Scan for the cell matching the given text and deliver its [X, Y] coordinate at center. 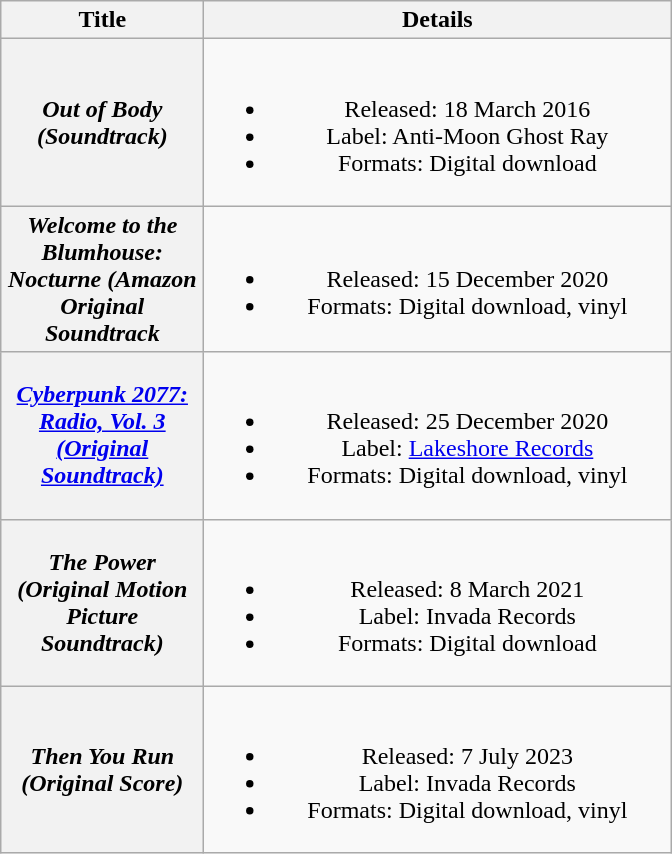
Cyberpunk 2077: Radio, Vol. 3 (Original Soundtrack) [102, 436]
Then You Run (Original Score) [102, 770]
The Power (Original Motion Picture Soundtrack) [102, 602]
Released: 7 July 2023Label: Invada RecordsFormats: Digital download, vinyl [438, 770]
Welcome to the Blumhouse: Nocturne (Amazon Original Soundtrack [102, 279]
Out of Body (Soundtrack) [102, 122]
Released: 25 December 2020Label: Lakeshore RecordsFormats: Digital download, vinyl [438, 436]
Released: 8 March 2021Label: Invada RecordsFormats: Digital download [438, 602]
Released: 15 December 2020Formats: Digital download, vinyl [438, 279]
Released: 18 March 2016Label: Anti-Moon Ghost RayFormats: Digital download [438, 122]
Details [438, 20]
Title [102, 20]
